Output the (X, Y) coordinate of the center of the cell containing the given text.  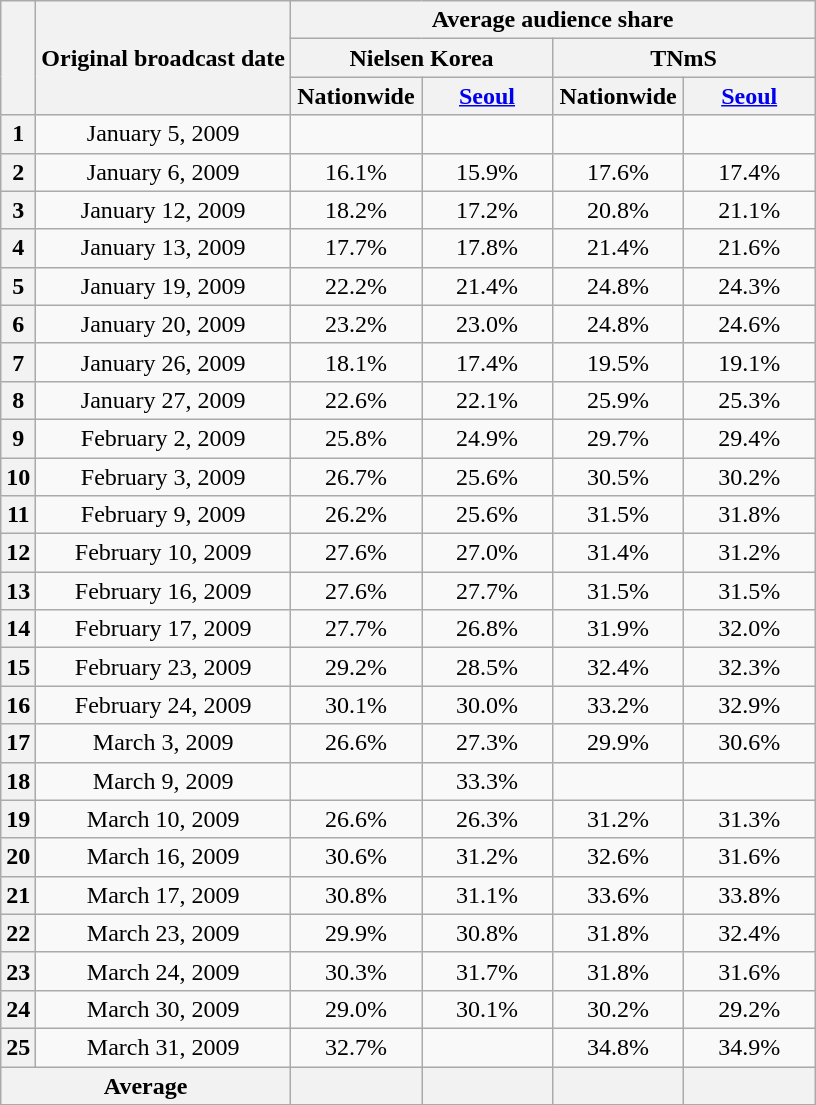
Average audience share (552, 20)
14 (18, 629)
32.0% (750, 629)
2 (18, 172)
23.0% (488, 324)
29.7% (618, 438)
February 3, 2009 (164, 477)
24.9% (488, 438)
22 (18, 933)
March 10, 2009 (164, 819)
18 (18, 781)
32.9% (750, 705)
Average (146, 1085)
25.3% (750, 400)
26.8% (488, 629)
31.1% (488, 895)
34.8% (618, 1047)
19.5% (618, 362)
22.1% (488, 400)
32.3% (750, 667)
25 (18, 1047)
26.2% (356, 515)
17.6% (618, 172)
4 (18, 248)
13 (18, 591)
3 (18, 210)
16 (18, 705)
17.8% (488, 248)
19 (18, 819)
7 (18, 362)
January 6, 2009 (164, 172)
January 13, 2009 (164, 248)
22.2% (356, 286)
January 19, 2009 (164, 286)
March 17, 2009 (164, 895)
31.4% (618, 553)
30.3% (356, 971)
March 31, 2009 (164, 1047)
5 (18, 286)
18.1% (356, 362)
Original broadcast date (164, 58)
January 12, 2009 (164, 210)
20.8% (618, 210)
23 (18, 971)
12 (18, 553)
March 16, 2009 (164, 857)
February 2, 2009 (164, 438)
31.9% (618, 629)
33.6% (618, 895)
15.9% (488, 172)
February 10, 2009 (164, 553)
9 (18, 438)
January 26, 2009 (164, 362)
January 27, 2009 (164, 400)
32.7% (356, 1047)
26.3% (488, 819)
6 (18, 324)
TNmS (684, 58)
February 23, 2009 (164, 667)
29.4% (750, 438)
February 9, 2009 (164, 515)
19.1% (750, 362)
16.1% (356, 172)
27.3% (488, 743)
10 (18, 477)
January 20, 2009 (164, 324)
26.7% (356, 477)
33.3% (488, 781)
28.5% (488, 667)
17 (18, 743)
21.6% (750, 248)
15 (18, 667)
March 30, 2009 (164, 1009)
February 17, 2009 (164, 629)
29.0% (356, 1009)
11 (18, 515)
March 23, 2009 (164, 933)
22.6% (356, 400)
Nielsen Korea (421, 58)
January 5, 2009 (164, 134)
March 9, 2009 (164, 781)
24 (18, 1009)
33.2% (618, 705)
24.6% (750, 324)
17.7% (356, 248)
March 24, 2009 (164, 971)
25.9% (618, 400)
8 (18, 400)
23.2% (356, 324)
February 16, 2009 (164, 591)
32.6% (618, 857)
33.8% (750, 895)
18.2% (356, 210)
17.2% (488, 210)
25.8% (356, 438)
31.7% (488, 971)
21 (18, 895)
21.1% (750, 210)
31.3% (750, 819)
30.0% (488, 705)
March 3, 2009 (164, 743)
February 24, 2009 (164, 705)
34.9% (750, 1047)
20 (18, 857)
27.0% (488, 553)
24.3% (750, 286)
1 (18, 134)
30.5% (618, 477)
